Return the (x, y) coordinate for the center point of the cell that contains the specified text.  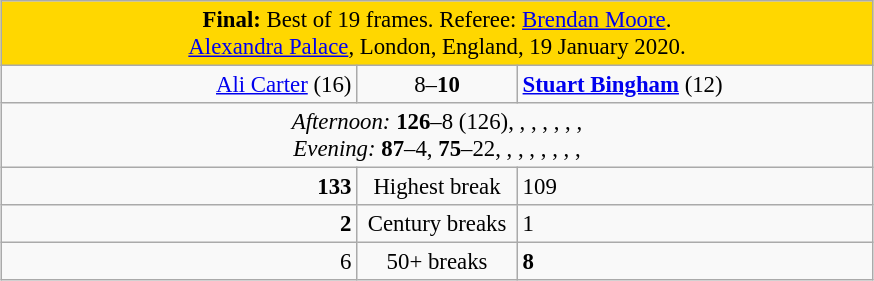
1 (695, 224)
Highest break (438, 187)
Ali Carter (16) (179, 85)
50+ breaks (438, 262)
Final: Best of 19 frames. Referee: Brendan Moore.Alexandra Palace, London, England, 19 January 2020. (437, 34)
8 (695, 262)
6 (179, 262)
109 (695, 187)
133 (179, 187)
Afternoon: 126–8 (126), , , , , , , Evening: 87–4, 75–22, , , , , , , , (437, 136)
Stuart Bingham (12) (695, 85)
8–10 (438, 85)
Century breaks (438, 224)
2 (179, 224)
